For the text-containing cell, return its midpoint in (X, Y) coordinate format. 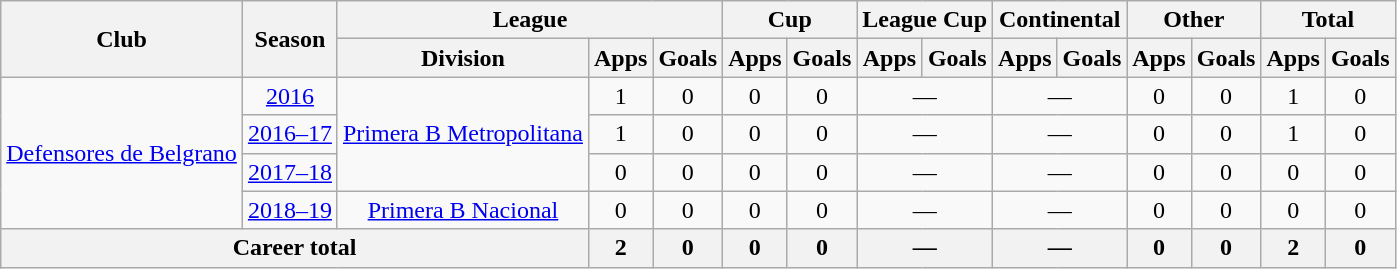
Cup (790, 20)
Defensores de Belgrano (122, 153)
League Cup (925, 20)
Primera B Metropolitana (462, 134)
2016–17 (290, 134)
2017–18 (290, 172)
Continental (1060, 20)
Other (1194, 20)
2016 (290, 96)
Division (462, 58)
League (530, 20)
Club (122, 39)
2018–19 (290, 210)
Season (290, 39)
Primera B Nacional (462, 210)
Total (1328, 20)
Career total (295, 248)
